Find where the given text appears and provide that cell's center as [X, Y] coordinate. 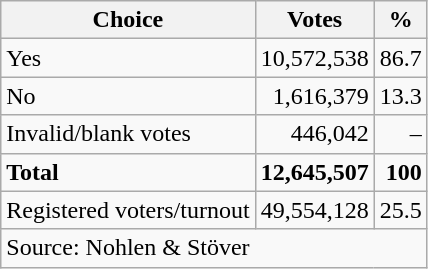
Registered voters/turnout [128, 210]
Choice [128, 20]
100 [400, 172]
Invalid/blank votes [128, 134]
25.5 [400, 210]
446,042 [314, 134]
Total [128, 172]
13.3 [400, 96]
Source: Nohlen & Stöver [214, 248]
Yes [128, 58]
Votes [314, 20]
86.7 [400, 58]
12,645,507 [314, 172]
10,572,538 [314, 58]
% [400, 20]
– [400, 134]
49,554,128 [314, 210]
No [128, 96]
1,616,379 [314, 96]
